From the cell containing the given text, extract its center point as (x, y) coordinate. 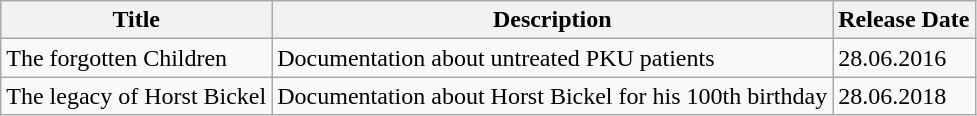
The forgotten Children (136, 58)
28.06.2016 (904, 58)
Documentation about untreated PKU patients (552, 58)
Release Date (904, 20)
The legacy of Horst Bickel (136, 96)
Description (552, 20)
28.06.2018 (904, 96)
Title (136, 20)
Documentation about Horst Bickel for his 100th birthday (552, 96)
